Output the [X, Y] coordinate of the center of the cell containing the given text.  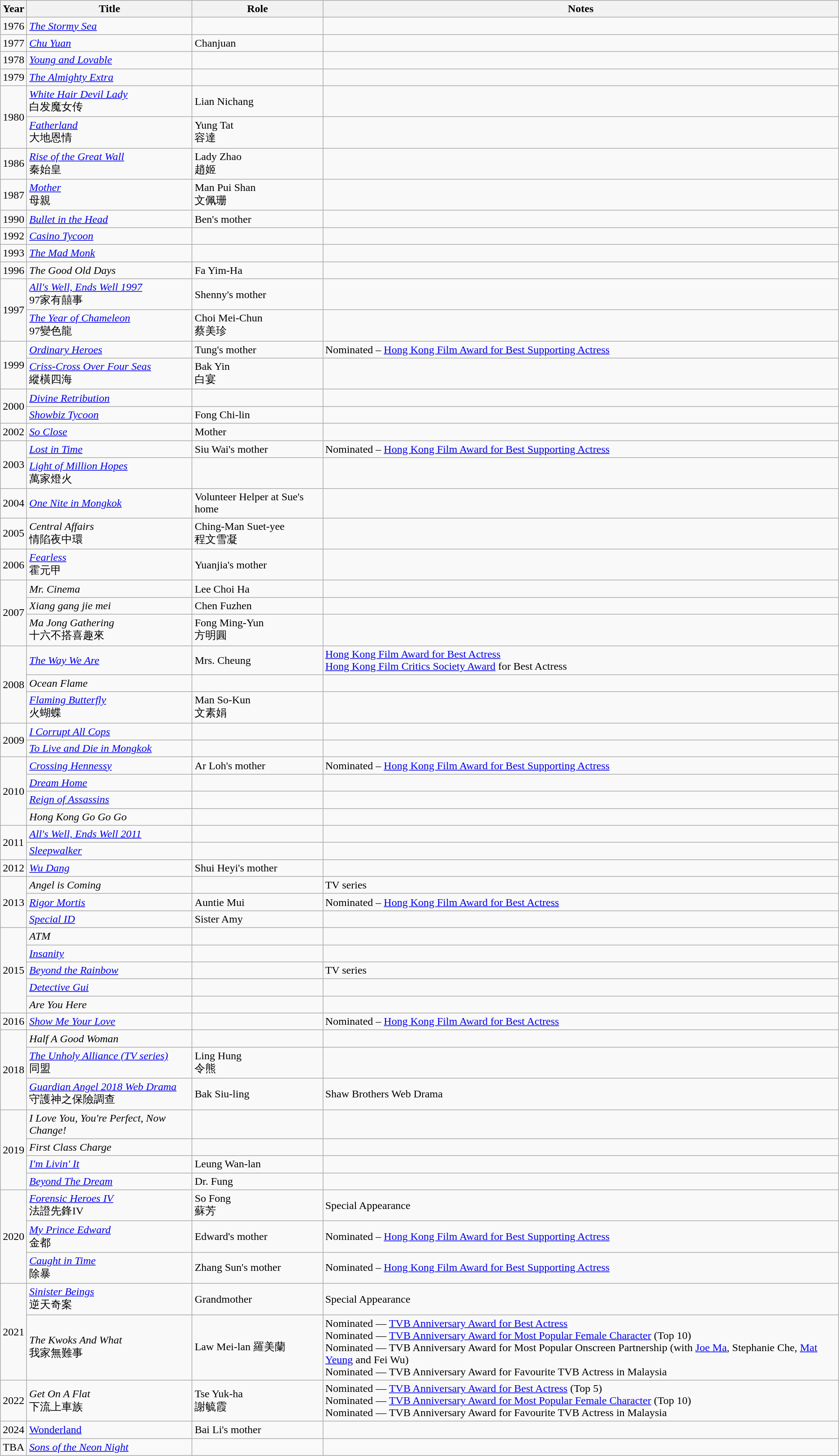
2000 [13, 406]
Bak Yin白宴 [257, 374]
TBA [13, 1447]
Ching-Man Suet-yee程文雪凝 [257, 533]
Auntie Mui [257, 902]
One Nite in Mongkok [109, 503]
I'm Livin' It [109, 1164]
2007 [13, 613]
Fong Ming-Yun方明圓 [257, 630]
Shenny's mother [257, 295]
1987 [13, 195]
1993 [13, 253]
Hong Kong Film Award for Best ActressHong Kong Film Critics Society Award for Best Actress [581, 660]
Mrs. Cheung [257, 660]
Criss-Cross Over Four Seas縱橫四海 [109, 374]
Sinister Beings逆天奇案 [109, 1299]
Lady Zhao趙姬 [257, 164]
Ocean Flame [109, 683]
Divine Retribution [109, 398]
Ling Hung 令熊 [257, 1063]
2021 [13, 1332]
Angel is Coming [109, 885]
2002 [13, 432]
Reign of Assassins [109, 800]
Lee Choi Ha [257, 589]
1999 [13, 365]
The Good Old Days [109, 270]
Sleepwalker [109, 851]
Zhang Sun's mother [257, 1268]
2022 [13, 1401]
Volunteer Helper at Sue's home [257, 503]
2010 [13, 791]
Xiang gang jie mei [109, 606]
Role [257, 9]
Ordinary Heroes [109, 350]
Wonderland [109, 1430]
Beyond The Dream [109, 1181]
My Prince Edward金都 [109, 1237]
2005 [13, 533]
Bai Li's mother [257, 1430]
Bak Siu-ling [257, 1094]
To Live and Die in Mongkok [109, 749]
1980 [13, 117]
I Corrupt All Cops [109, 732]
The Unholy Alliance (TV series)同盟 [109, 1063]
Hong Kong Go Go Go [109, 817]
2006 [13, 565]
Caught in Time除暴 [109, 1268]
2012 [13, 868]
Young and Lovable [109, 60]
Rise of the Great Wall秦始皇 [109, 164]
Yuanjia's mother [257, 565]
Choi Mei-Chun蔡美珍 [257, 325]
The Year of Chameleon97變色龍 [109, 325]
2015 [13, 970]
Half A Good Woman [109, 1039]
Leung Wan-lan [257, 1164]
Special ID [109, 919]
2013 [13, 902]
Sons of the Neon Night [109, 1447]
Law Mei-lan 羅美蘭 [257, 1347]
Man So-Kun文素娟 [257, 707]
ATM [109, 936]
Mother [257, 432]
Sister Amy [257, 919]
2009 [13, 740]
Ben's mother [257, 219]
Central Affairs情陷夜中環 [109, 533]
Dream Home [109, 783]
Title [109, 9]
Insanity [109, 953]
Fearless霍元甲 [109, 565]
Yung Tat容達 [257, 133]
Shui Heyi's mother [257, 868]
1997 [13, 310]
Mr. Cinema [109, 589]
Lian Nichang [257, 101]
Fatherland大地恩情 [109, 133]
Fong Chi-lin [257, 415]
So Fong 蘇芳 [257, 1205]
2004 [13, 503]
Mother母親 [109, 195]
Notes [581, 9]
2016 [13, 1022]
Crossing Hennessy [109, 766]
Casino Tycoon [109, 236]
1992 [13, 236]
Are You Here [109, 1005]
I Love You, You're Perfect, Now Change! [109, 1124]
Edward's mother [257, 1237]
Lost in Time [109, 449]
All's Well, Ends Well 2011 [109, 834]
Get On A Flat下流上車族 [109, 1401]
Shaw Brothers Web Drama [581, 1094]
Tung's mother [257, 350]
Ma Jong Gathering十六不搭喜趣來 [109, 630]
First Class Charge [109, 1147]
1996 [13, 270]
The Mad Monk [109, 253]
Guardian Angel 2018 Web Drama守護神之保險調查 [109, 1094]
Dr. Fung [257, 1181]
Fa Yim-Ha [257, 270]
Show Me Your Love [109, 1022]
Tse Yuk-ha 謝毓霞 [257, 1401]
1986 [13, 164]
1977 [13, 43]
2003 [13, 464]
2018 [13, 1070]
The Almighty Extra [109, 77]
The Way We Are [109, 660]
Chu Yuan [109, 43]
1990 [13, 219]
Light of Million Hopes萬家燈火 [109, 473]
Beyond the Rainbow [109, 971]
All's Well, Ends Well 199797家有囍事 [109, 295]
Showbiz Tycoon [109, 415]
The Kwoks And What我家無難事 [109, 1347]
Wu Dang [109, 868]
Year [13, 9]
So Close [109, 432]
Man Pui Shan文佩珊 [257, 195]
The Stormy Sea [109, 26]
Grandmother [257, 1299]
Chanjuan [257, 43]
2019 [13, 1149]
1979 [13, 77]
2024 [13, 1430]
2011 [13, 842]
Chen Fuzhen [257, 606]
2020 [13, 1236]
Detective Gui [109, 988]
2008 [13, 684]
White Hair Devil Lady白发魔女传 [109, 101]
Ar Loh's mother [257, 766]
Forensic Heroes IV法證先鋒IV [109, 1205]
1976 [13, 26]
Flaming Butterfly火蝴蝶 [109, 707]
Bullet in the Head [109, 219]
Rigor Mortis [109, 902]
Siu Wai's mother [257, 449]
1978 [13, 60]
